Output the [X, Y] coordinate of the center of the cell containing the given text.  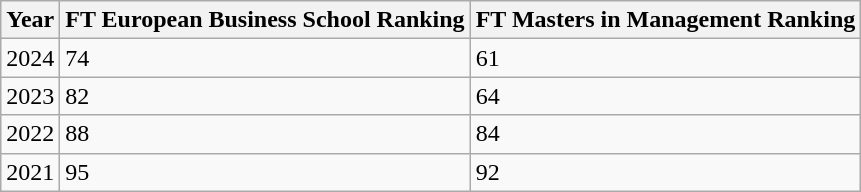
2021 [30, 172]
74 [265, 58]
84 [666, 134]
64 [666, 96]
92 [666, 172]
2023 [30, 96]
61 [666, 58]
2024 [30, 58]
95 [265, 172]
2022 [30, 134]
FT Masters in Management Ranking [666, 20]
Year [30, 20]
88 [265, 134]
82 [265, 96]
FT European Business School Ranking [265, 20]
